For the text-containing cell, return its midpoint in [x, y] coordinate format. 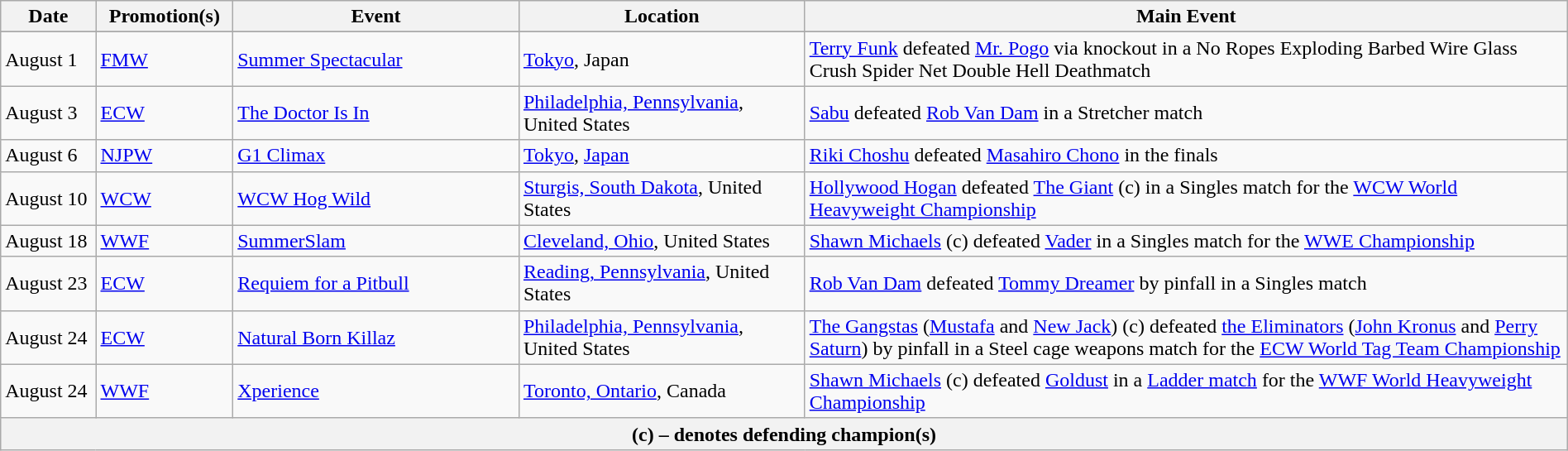
Toronto, Ontario, Canada [662, 391]
Sturgis, South Dakota, United States [662, 199]
Terry Funk defeated Mr. Pogo via knockout in a No Ropes Exploding Barbed Wire Glass Crush Spider Net Double Hell Deathmatch [1186, 60]
WCW Hog Wild [376, 199]
August 3 [48, 113]
August 23 [48, 283]
August 1 [48, 60]
G1 Climax [376, 156]
Requiem for a Pitbull [376, 283]
FMW [165, 60]
Cleveland, Ohio, United States [662, 241]
Shawn Michaels (c) defeated Vader in a Singles match for the WWE Championship [1186, 241]
August 18 [48, 241]
Reading, Pennsylvania, United States [662, 283]
(c) – denotes defending champion(s) [784, 434]
Shawn Michaels (c) defeated Goldust in a Ladder match for the WWF World Heavyweight Championship [1186, 391]
Rob Van Dam defeated Tommy Dreamer by pinfall in a Singles match [1186, 283]
NJPW [165, 156]
Event [376, 17]
Summer Spectacular [376, 60]
Xperience [376, 391]
Sabu defeated Rob Van Dam in a Stretcher match [1186, 113]
Promotion(s) [165, 17]
August 10 [48, 199]
Date [48, 17]
WCW [165, 199]
August 6 [48, 156]
Riki Choshu defeated Masahiro Chono in the finals [1186, 156]
Hollywood Hogan defeated The Giant (c) in a Singles match for the WCW World Heavyweight Championship [1186, 199]
Main Event [1186, 17]
Location [662, 17]
The Doctor Is In [376, 113]
SummerSlam [376, 241]
Natural Born Killaz [376, 338]
